For the text-containing cell, return its midpoint in (X, Y) coordinate format. 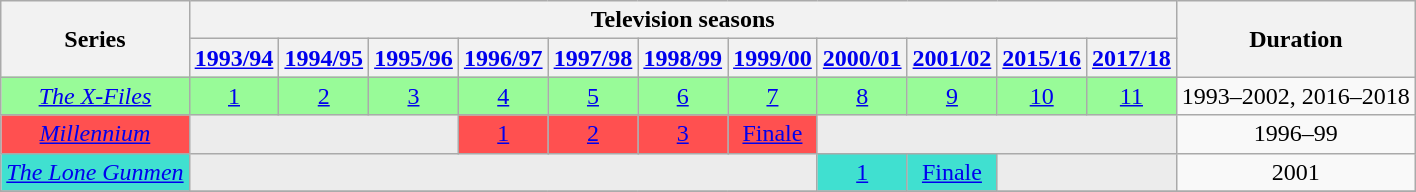
4 (503, 96)
1993/94 (234, 58)
1996/97 (503, 58)
2001 (1296, 172)
1997/98 (593, 58)
1999/00 (773, 58)
7 (773, 96)
1996–99 (1296, 134)
Series (95, 39)
5 (593, 96)
Television seasons (682, 20)
Millennium (95, 134)
1994/95 (324, 58)
2015/16 (1042, 58)
2000/01 (862, 58)
9 (952, 96)
The X-Files (95, 96)
2017/18 (1132, 58)
1998/99 (683, 58)
11 (1132, 96)
1995/96 (414, 58)
The Lone Gunmen (95, 172)
Duration (1296, 39)
1993–2002, 2016–2018 (1296, 96)
6 (683, 96)
8 (862, 96)
10 (1042, 96)
2001/02 (952, 58)
